Provide the [X, Y] coordinate of the cell's center where the given text is located.  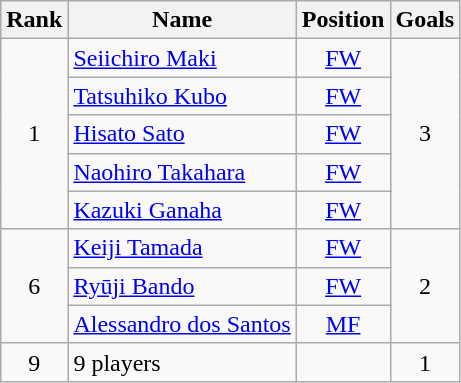
Hisato Sato [182, 134]
Ryūji Bando [182, 286]
Position [343, 20]
Goals [425, 20]
2 [425, 286]
9 [34, 362]
MF [343, 324]
Rank [34, 20]
6 [34, 286]
Naohiro Takahara [182, 172]
9 players [182, 362]
Seiichiro Maki [182, 58]
Tatsuhiko Kubo [182, 96]
Name [182, 20]
Keiji Tamada [182, 248]
Kazuki Ganaha [182, 210]
3 [425, 134]
Alessandro dos Santos [182, 324]
